Find where the given text appears and provide that cell's center as [X, Y] coordinate. 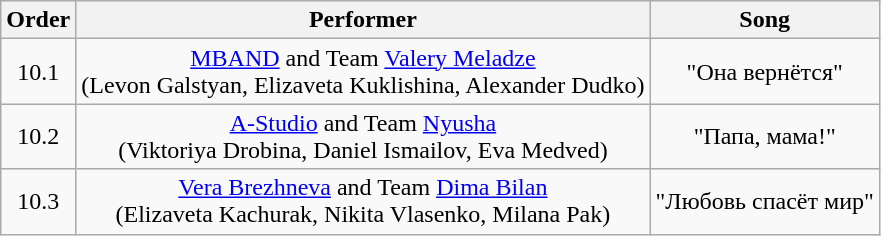
MBAND and Team Valery Meladze (Levon Galstyan, Elizaveta Kuklishina, Alexander Dudko) [363, 72]
"Любовь спасёт мир" [764, 202]
"Папа, мама!" [764, 136]
10.3 [38, 202]
10.2 [38, 136]
Order [38, 20]
Performer [363, 20]
10.1 [38, 72]
Song [764, 20]
A-Studio and Team Nyusha (Viktoriya Drobina, Daniel Ismailov, Eva Medved) [363, 136]
Vera Brezhneva and Team Dima Bilan (Elizaveta Kachurak, Nikita Vlasenko, Milana Pak) [363, 202]
"Она вернётся" [764, 72]
